Return the [X, Y] coordinate for the center point of the cell that contains the specified text.  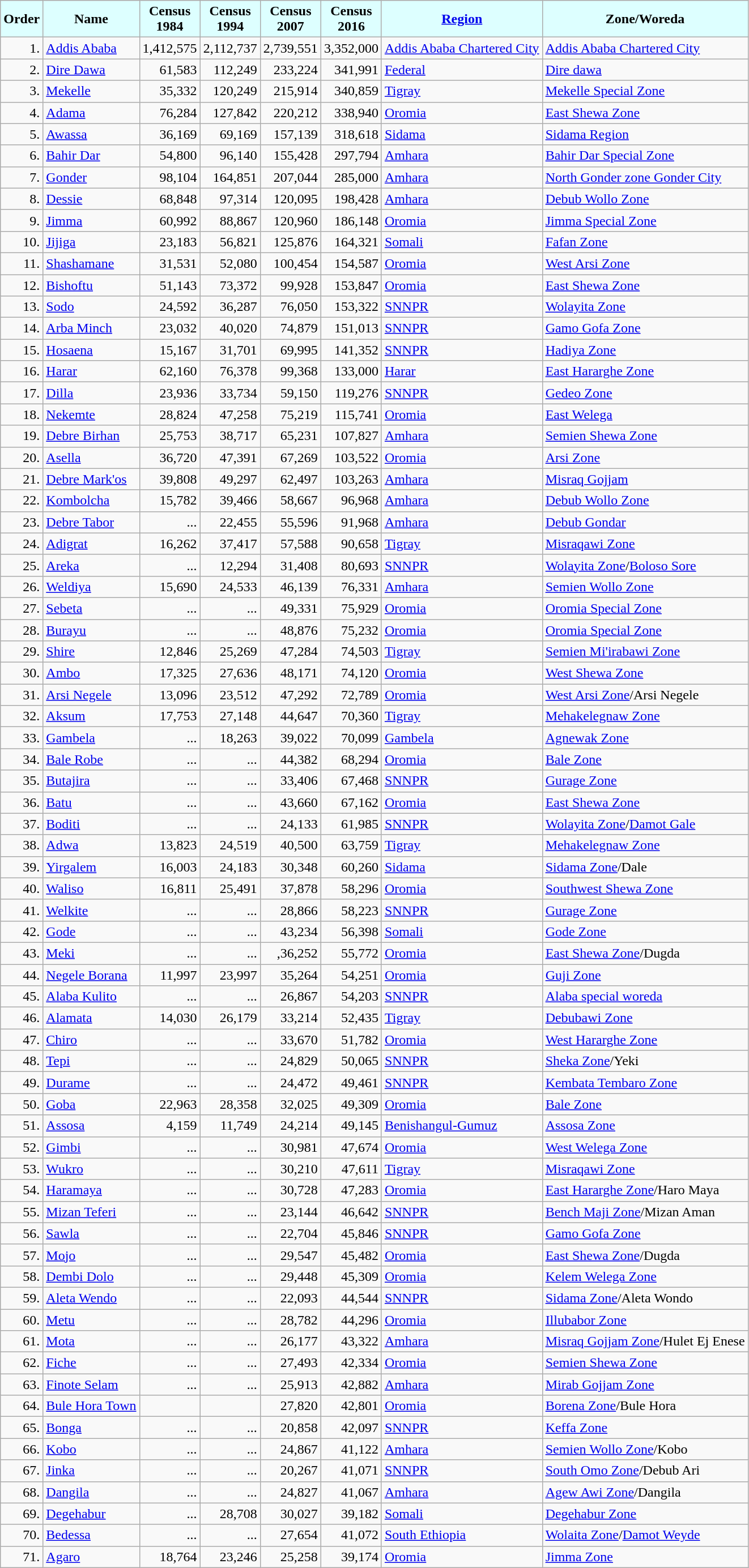
Agnewak Zone [645, 738]
164,321 [351, 242]
33. [22, 738]
47,292 [290, 695]
57,588 [290, 544]
56. [22, 1233]
Kombolcha [91, 501]
68,848 [170, 199]
24,133 [290, 824]
41. [22, 910]
Jimma Special Zone [645, 220]
Fiche [91, 1363]
23,936 [170, 393]
63. [22, 1385]
41,122 [351, 1449]
27,820 [290, 1406]
39,182 [351, 1514]
120,249 [230, 91]
29,547 [290, 1255]
25,491 [230, 888]
22,093 [290, 1298]
68,294 [351, 759]
25,258 [290, 1557]
98,104 [170, 177]
157,139 [290, 134]
Benishangul-Gumuz [462, 1126]
24,519 [230, 845]
Alaba Kulito [91, 997]
West Hararghe Zone [645, 1040]
Gode Zone [645, 932]
Sidama Zone/Dale [645, 867]
2. [22, 70]
17. [22, 393]
24,183 [230, 867]
Alamata [91, 1018]
47,258 [230, 415]
24,592 [170, 307]
Mekelle [91, 91]
45,846 [351, 1233]
3,352,000 [351, 48]
Jimma Zone [645, 1557]
17,325 [170, 673]
Gimbi [91, 1147]
40. [22, 888]
23,183 [170, 242]
29,448 [290, 1276]
Bahir Dar Special Zone [645, 156]
56,398 [351, 932]
1,412,575 [170, 48]
120,960 [290, 220]
27. [22, 608]
49,145 [351, 1126]
46. [22, 1018]
17,753 [170, 716]
97,314 [230, 199]
Debre Mark'os [91, 479]
14,030 [170, 1018]
Semien Wollo Zone [645, 587]
24,867 [290, 1449]
South Omo Zone/Debub Ari [645, 1471]
63,759 [351, 845]
19. [22, 436]
Tepi [91, 1061]
Agaro [91, 1557]
64. [22, 1406]
East Hararghe Zone/Haro Maya [645, 1190]
36,169 [170, 134]
,36,252 [290, 953]
154,587 [351, 263]
48,171 [290, 673]
49,297 [230, 479]
Bonga [91, 1428]
24. [22, 544]
37,417 [230, 544]
Gonder [91, 177]
67,162 [351, 802]
220,212 [290, 113]
13,823 [170, 845]
57. [22, 1255]
43,322 [351, 1341]
20,267 [290, 1471]
67,468 [351, 781]
24,827 [290, 1492]
39. [22, 867]
3. [22, 91]
Region [462, 19]
55. [22, 1212]
Areka [91, 565]
24,472 [290, 1083]
22,963 [170, 1104]
Keffa Zone [645, 1428]
112,249 [230, 70]
76,284 [170, 113]
44,544 [351, 1298]
47,674 [351, 1147]
23,032 [170, 328]
11,997 [170, 975]
207,044 [290, 177]
40,500 [290, 845]
54. [22, 1190]
Misraq Gojjam [645, 479]
24,829 [290, 1061]
22,455 [230, 522]
44. [22, 975]
Bedessa [91, 1535]
Wolayita Zone/Boloso Sore [645, 565]
8. [22, 199]
25,753 [170, 436]
55,772 [351, 953]
4,159 [170, 1126]
23,512 [230, 695]
60,992 [170, 220]
318,618 [351, 134]
West Welega Zone [645, 1147]
99,368 [290, 371]
51,782 [351, 1040]
44,296 [351, 1320]
Alaba special woreda [645, 997]
Assosa [91, 1126]
69,169 [230, 134]
26. [22, 587]
Meki [91, 953]
East Welega [645, 415]
7. [22, 177]
Gedeo Zone [645, 393]
127,842 [230, 113]
18,764 [170, 1557]
Fafan Zone [645, 242]
50,065 [351, 1061]
Dessie [91, 199]
43. [22, 953]
65. [22, 1428]
59,150 [290, 393]
45. [22, 997]
Boditi [91, 824]
49,331 [290, 608]
25,269 [230, 652]
16,811 [170, 888]
Asella [91, 458]
115,741 [351, 415]
69,995 [290, 350]
Aleta Wendo [91, 1298]
12,846 [170, 652]
45,309 [351, 1276]
119,276 [351, 393]
99,928 [290, 285]
Kembata Tembaro Zone [645, 1083]
27,493 [290, 1363]
76,050 [290, 307]
Bale Robe [91, 759]
18,263 [230, 738]
61. [22, 1341]
28,866 [290, 910]
54,800 [170, 156]
20. [22, 458]
67,269 [290, 458]
103,522 [351, 458]
46,139 [290, 587]
88,867 [230, 220]
74,879 [290, 328]
52,080 [230, 263]
28,782 [290, 1320]
30,210 [290, 1169]
28,824 [170, 415]
Burayu [91, 630]
23,144 [290, 1212]
Negele Borana [91, 975]
40,020 [230, 328]
Name [91, 19]
5. [22, 134]
Waliso [91, 888]
36,287 [230, 307]
68. [22, 1492]
Jinka [91, 1471]
39,466 [230, 501]
Debub Gondar [645, 522]
Guji Zone [645, 975]
70. [22, 1535]
73,372 [230, 285]
15,690 [170, 587]
Ambo [91, 673]
70,360 [351, 716]
153,322 [351, 307]
125,876 [290, 242]
341,991 [351, 70]
75,232 [351, 630]
18. [22, 415]
Arba Minch [91, 328]
42,801 [351, 1406]
Butajira [91, 781]
Arsi Negele [91, 695]
Awassa [91, 134]
Semien Wollo Zone/Kobo [645, 1449]
26,179 [230, 1018]
Batu [91, 802]
20,858 [290, 1428]
44,647 [290, 716]
25. [22, 565]
Dembi Dolo [91, 1276]
25,913 [290, 1385]
44,382 [290, 759]
39,808 [170, 479]
Order [22, 19]
12. [22, 285]
Weldiya [91, 587]
Census1994 [230, 19]
67. [22, 1471]
26,177 [290, 1341]
Census2016 [351, 19]
Dire Dawa [91, 70]
Bishoftu [91, 285]
338,940 [351, 113]
59. [22, 1298]
43,660 [290, 802]
Illubabor Zone [645, 1320]
Shire [91, 652]
96,968 [351, 501]
Debre Tabor [91, 522]
Jimma [91, 220]
151,013 [351, 328]
Nekemte [91, 415]
22. [22, 501]
215,914 [290, 91]
23,246 [230, 1557]
56,821 [230, 242]
52. [22, 1147]
Sheka Zone/Yeki [645, 1061]
2,112,737 [230, 48]
22,704 [290, 1233]
31,531 [170, 263]
Metu [91, 1320]
4. [22, 113]
Wolayita Zone/Damot Gale [645, 824]
65,231 [290, 436]
30,348 [290, 867]
Hosaena [91, 350]
70,099 [351, 738]
29. [22, 652]
6. [22, 156]
Borena Zone/Bule Hora [645, 1406]
13. [22, 307]
Assosa Zone [645, 1126]
39,174 [351, 1557]
Adwa [91, 845]
23. [22, 522]
Adigrat [91, 544]
72,789 [351, 695]
71. [22, 1557]
31,701 [230, 350]
186,148 [351, 220]
Census1984 [170, 19]
69. [22, 1514]
39,022 [290, 738]
24,214 [290, 1126]
Finote Selam [91, 1385]
Sidama Region [645, 134]
Sodo [91, 307]
47,611 [351, 1169]
35,332 [170, 91]
60,260 [351, 867]
62,497 [290, 479]
Wolaita Zone/Damot Weyde [645, 1535]
Wolayita Zone [645, 307]
103,263 [351, 479]
27,654 [290, 1535]
47,391 [230, 458]
Welkite [91, 910]
41,072 [351, 1535]
9. [22, 220]
198,428 [351, 199]
Southwest Shewa Zone [645, 888]
Dilla [91, 393]
74,120 [351, 673]
38,717 [230, 436]
35,264 [290, 975]
11,749 [230, 1126]
51,143 [170, 285]
49,309 [351, 1104]
1. [22, 48]
34. [22, 759]
155,428 [290, 156]
Debubawi Zone [645, 1018]
13,096 [170, 695]
96,140 [230, 156]
Sebeta [91, 608]
50. [22, 1104]
120,095 [290, 199]
Arsi Zone [645, 458]
Sidama Zone/Aleta Wondo [645, 1298]
15,782 [170, 501]
153,847 [351, 285]
West Arsi Zone/Arsi Negele [645, 695]
Zone/Woreda [645, 19]
41,071 [351, 1471]
74,503 [351, 652]
75,219 [290, 415]
100,454 [290, 263]
12,294 [230, 565]
91,968 [351, 522]
Census2007 [290, 19]
36. [22, 802]
15,167 [170, 350]
133,000 [351, 371]
Dangila [91, 1492]
16,003 [170, 867]
52,435 [351, 1018]
30,728 [290, 1190]
Adama [91, 113]
42,097 [351, 1428]
47,283 [351, 1190]
14. [22, 328]
Mota [91, 1341]
54,203 [351, 997]
21. [22, 479]
Chiro [91, 1040]
10. [22, 242]
Kelem Welega Zone [645, 1276]
33,734 [230, 393]
62. [22, 1363]
Mekelle Special Zone [645, 91]
Dire dawa [645, 70]
26,867 [290, 997]
58,667 [290, 501]
66. [22, 1449]
55,596 [290, 522]
15. [22, 350]
30,027 [290, 1514]
Hadiya Zone [645, 350]
76,331 [351, 587]
Degehabur Zone [645, 1514]
16,262 [170, 544]
Semien Mi'irabawi Zone [645, 652]
58. [22, 1276]
Misraq Gojjam Zone/Hulet Ej Enese [645, 1341]
Haramaya [91, 1190]
33,670 [290, 1040]
31,408 [290, 565]
Debre Birhan [91, 436]
60. [22, 1320]
31. [22, 695]
Mizan Teferi [91, 1212]
Addis Ababa [91, 48]
Degehabur [91, 1514]
West Arsi Zone [645, 263]
Bahir Dar [91, 156]
Aksum [91, 716]
Yirgalem [91, 867]
51. [22, 1126]
East Hararghe Zone [645, 371]
37. [22, 824]
61,985 [351, 824]
45,482 [351, 1255]
16. [22, 371]
Wukro [91, 1169]
297,794 [351, 156]
49. [22, 1083]
33,214 [290, 1018]
33,406 [290, 781]
28. [22, 630]
Bule Hora Town [91, 1406]
164,851 [230, 177]
340,859 [351, 91]
Federal [462, 70]
27,636 [230, 673]
107,827 [351, 436]
Jijiga [91, 242]
54,251 [351, 975]
35. [22, 781]
24,533 [230, 587]
Gode [91, 932]
48,876 [290, 630]
62,160 [170, 371]
South Ethiopia [462, 1535]
36,720 [170, 458]
48. [22, 1061]
23,997 [230, 975]
46,642 [351, 1212]
Durame [91, 1083]
Sawla [91, 1233]
53. [22, 1169]
Mojo [91, 1255]
61,583 [170, 70]
38. [22, 845]
Agew Awi Zone/Dangila [645, 1492]
90,658 [351, 544]
37,878 [290, 888]
28,358 [230, 1104]
233,224 [290, 70]
43,234 [290, 932]
Shashamane [91, 263]
47,284 [290, 652]
West Shewa Zone [645, 673]
11. [22, 263]
42,334 [351, 1363]
32. [22, 716]
Goba [91, 1104]
285,000 [351, 177]
Bench Maji Zone/Mizan Aman [645, 1212]
Kobo [91, 1449]
30,981 [290, 1147]
41,067 [351, 1492]
30. [22, 673]
80,693 [351, 565]
Mirab Gojjam Zone [645, 1385]
47. [22, 1040]
2,739,551 [290, 48]
42. [22, 932]
North Gonder zone Gonder City [645, 177]
42,882 [351, 1385]
28,708 [230, 1514]
76,378 [230, 371]
141,352 [351, 350]
58,223 [351, 910]
27,148 [230, 716]
32,025 [290, 1104]
58,296 [351, 888]
75,929 [351, 608]
49,461 [351, 1083]
